Return the [X, Y] coordinate for the center point of the cell that contains the specified text.  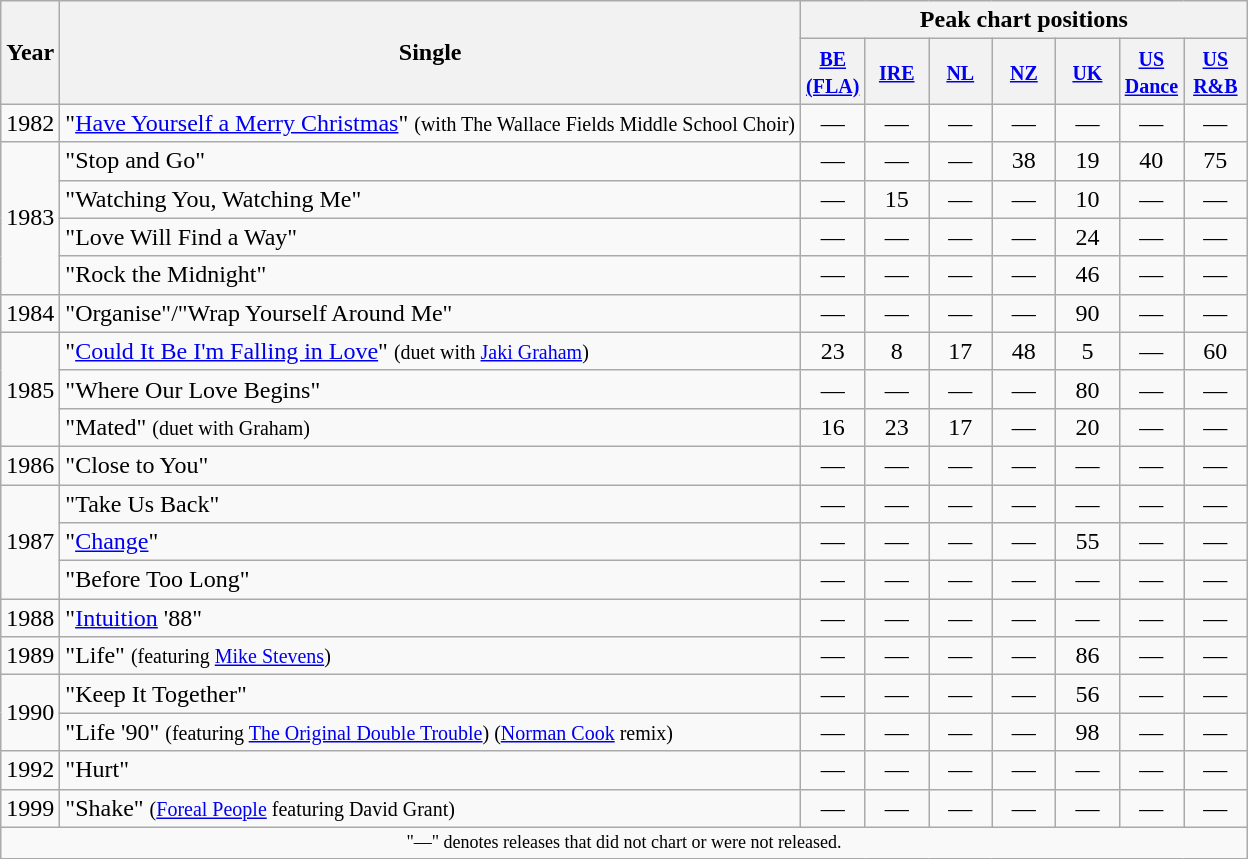
"Love Will Find a Way" [430, 237]
"Close to You" [430, 465]
24 [1088, 237]
"Stop and Go" [430, 161]
40 [1151, 161]
1987 [30, 541]
NZ [1024, 72]
20 [1088, 427]
US Dance [1151, 72]
BE (FLA) [833, 72]
"Watching You, Watching Me" [430, 199]
UK [1088, 72]
"Take Us Back" [430, 503]
1984 [30, 313]
10 [1088, 199]
Peak chart positions [1024, 20]
"Have Yourself a Merry Christmas" (with The Wallace Fields Middle School Choir) [430, 123]
"—" denotes releases that did not chart or were not released. [624, 842]
38 [1024, 161]
1982 [30, 123]
"Keep It Together" [430, 694]
8 [897, 351]
60 [1216, 351]
"Life" (featuring Mike Stevens) [430, 656]
56 [1088, 694]
"Could It Be I'm Falling in Love" (duet with Jaki Graham) [430, 351]
16 [833, 427]
80 [1088, 389]
"Intuition '88" [430, 618]
1985 [30, 389]
US R&B [1216, 72]
"Life '90" (featuring The Original Double Trouble) (Norman Cook remix) [430, 732]
5 [1088, 351]
1983 [30, 218]
86 [1088, 656]
1989 [30, 656]
"Before Too Long" [430, 580]
"Shake" (Foreal People featuring David Grant) [430, 808]
1999 [30, 808]
90 [1088, 313]
Single [430, 52]
1990 [30, 713]
IRE [897, 72]
"Mated" (duet with Graham) [430, 427]
1986 [30, 465]
75 [1216, 161]
15 [897, 199]
"Change" [430, 542]
48 [1024, 351]
46 [1088, 275]
Year [30, 52]
"Hurt" [430, 770]
NL [960, 72]
55 [1088, 542]
1992 [30, 770]
"Where Our Love Begins" [430, 389]
1988 [30, 618]
"Organise"/"Wrap Yourself Around Me" [430, 313]
98 [1088, 732]
19 [1088, 161]
"Rock the Midnight" [430, 275]
